Detect which cell encompasses the target text, then output its (X, Y) center coordinate. 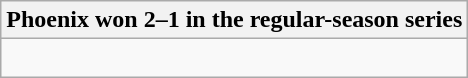
Phoenix won 2–1 in the regular-season series (234, 20)
